Locate the cell with the specified text and output its (x, y) center coordinate. 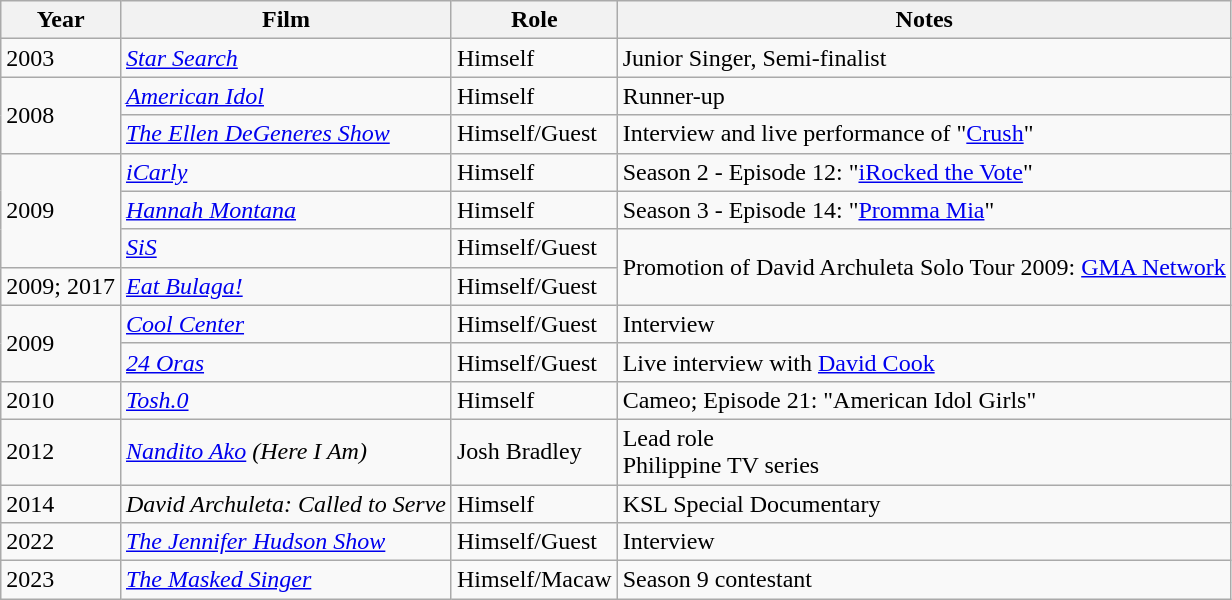
Notes (924, 20)
Tosh.0 (286, 400)
Live interview with David Cook (924, 362)
The Ellen DeGeneres Show (286, 134)
Cameo; Episode 21: "American Idol Girls" (924, 400)
2003 (61, 58)
Interview and live performance of "Crush" (924, 134)
2023 (61, 580)
SiS (286, 248)
Star Search (286, 58)
Hannah Montana (286, 210)
Season 3 - Episode 14: "Promma Mia" (924, 210)
24 Oras (286, 362)
KSL Special Documentary (924, 503)
Nandito Ako (Here I Am) (286, 452)
Eat Bulaga! (286, 286)
Promotion of David Archuleta Solo Tour 2009: GMA Network (924, 267)
2009; 2017 (61, 286)
Season 9 contestant (924, 580)
Lead rolePhilippine TV series (924, 452)
2010 (61, 400)
Role (534, 20)
Runner-up (924, 96)
iCarly (286, 172)
2008 (61, 115)
Cool Center (286, 324)
Josh Bradley (534, 452)
Junior Singer, Semi-finalist (924, 58)
David Archuleta: Called to Serve (286, 503)
American Idol (286, 96)
The Jennifer Hudson Show (286, 542)
The Masked Singer (286, 580)
Season 2 - Episode 12: "iRocked the Vote" (924, 172)
Film (286, 20)
2012 (61, 452)
2014 (61, 503)
2022 (61, 542)
Year (61, 20)
Himself/Macaw (534, 580)
